Scan for the cell matching the given text and deliver its (x, y) coordinate at center. 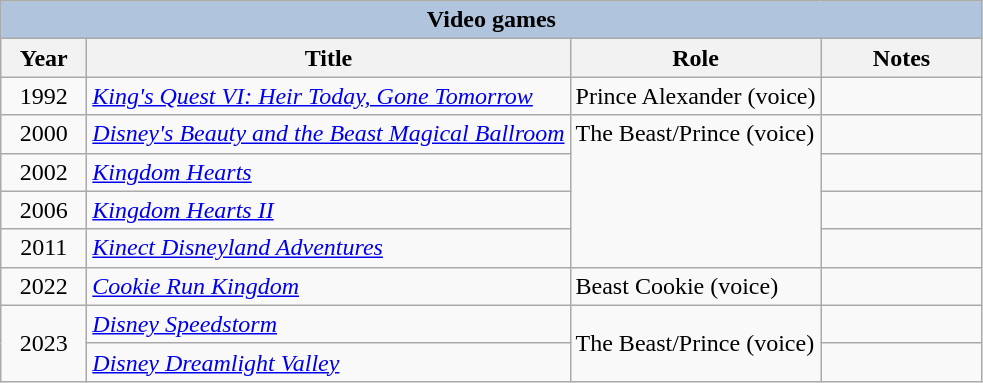
2006 (44, 210)
2022 (44, 286)
1992 (44, 96)
Beast Cookie (voice) (696, 286)
Kingdom Hearts (328, 172)
2023 (44, 343)
Disney's Beauty and the Beast Magical Ballroom (328, 134)
King's Quest VI: Heir Today, Gone Tomorrow (328, 96)
Notes (902, 58)
Year (44, 58)
2002 (44, 172)
Disney Dreamlight Valley (328, 362)
Kingdom Hearts II (328, 210)
Disney Speedstorm (328, 324)
Video games (492, 20)
Title (328, 58)
Role (696, 58)
2000 (44, 134)
Cookie Run Kingdom (328, 286)
Prince Alexander (voice) (696, 96)
2011 (44, 248)
Kinect Disneyland Adventures (328, 248)
